Find where the given text appears and provide that cell's center as (x, y) coordinate. 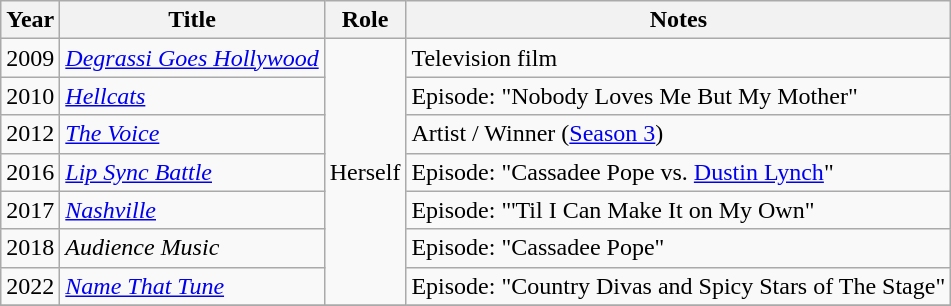
Hellcats (192, 96)
Episode: "Cassadee Pope vs. Dustin Lynch" (678, 172)
Degrassi Goes Hollywood (192, 58)
2010 (30, 96)
2016 (30, 172)
2009 (30, 58)
Nashville (192, 210)
Lip Sync Battle (192, 172)
Year (30, 20)
The Voice (192, 134)
Episode: "Cassadee Pope" (678, 248)
Title (192, 20)
Role (365, 20)
Audience Music (192, 248)
Herself (365, 172)
2012 (30, 134)
Name That Tune (192, 286)
Episode: "Country Divas and Spicy Stars of The Stage" (678, 286)
2018 (30, 248)
2022 (30, 286)
Television film (678, 58)
Episode: "'Til I Can Make It on My Own" (678, 210)
Episode: "Nobody Loves Me But My Mother" (678, 96)
Notes (678, 20)
2017 (30, 210)
Artist / Winner (Season 3) (678, 134)
